Capture the cell that displays the provided text and extract its [x, y] central coordinate. 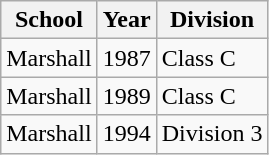
School [49, 20]
1989 [126, 96]
1987 [126, 58]
1994 [126, 134]
Division [212, 20]
Year [126, 20]
Division 3 [212, 134]
